Locate the cell with the specified text and output its [x, y] center coordinate. 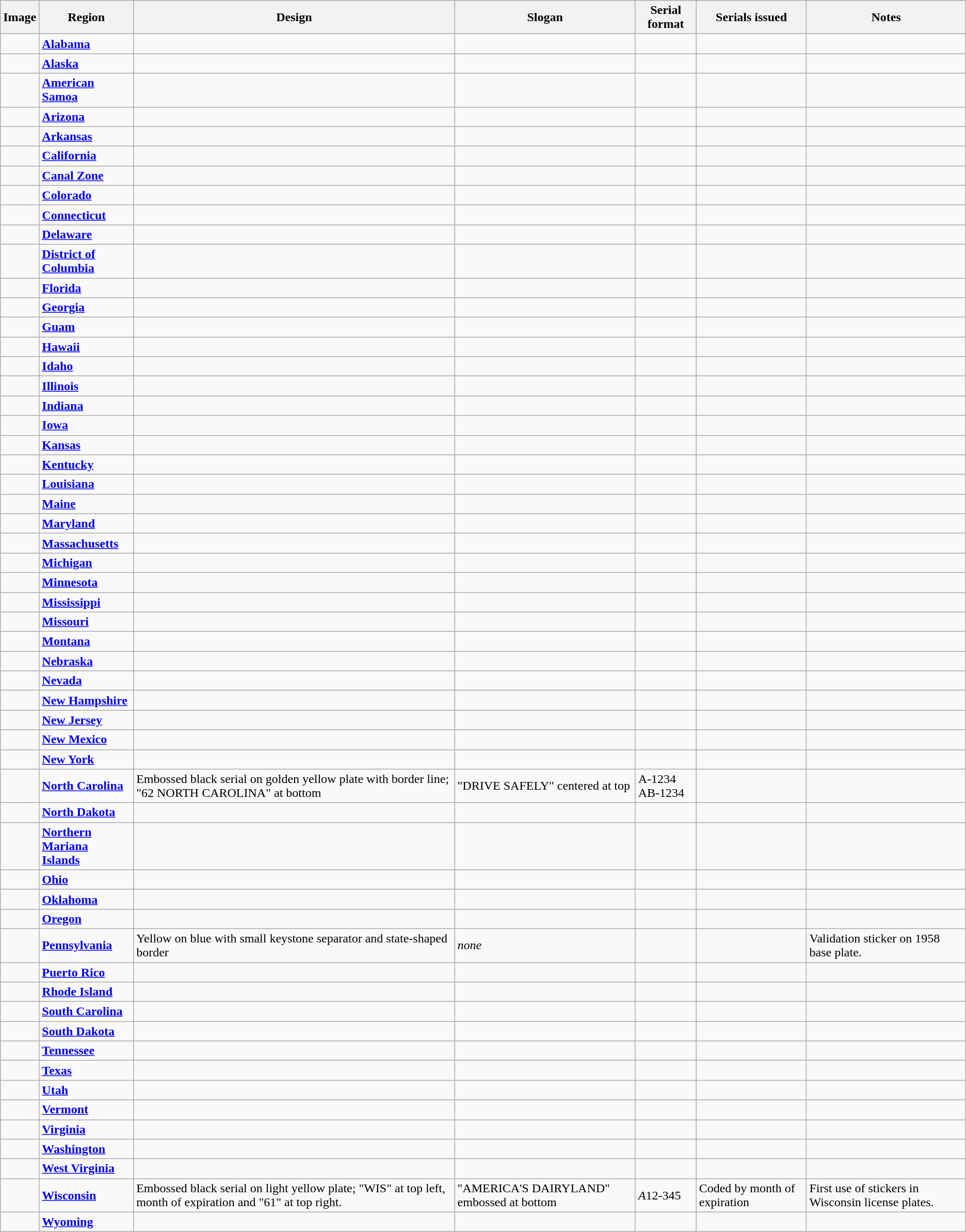
Delaware [87, 234]
Minnesota [87, 582]
Idaho [87, 366]
Georgia [87, 308]
Wisconsin [87, 1195]
Ohio [87, 879]
Missouri [87, 622]
Maryland [87, 523]
Wyoming [87, 1222]
Pennsylvania [87, 946]
North Carolina [87, 786]
Tennessee [87, 1051]
A12-345 [666, 1195]
Florida [87, 287]
Validation sticker on 1958 base plate. [886, 946]
Canal Zone [87, 175]
Design [294, 18]
Alabama [87, 44]
American Samoa [87, 90]
Connecticut [87, 215]
Virginia [87, 1129]
Texas [87, 1070]
Puerto Rico [87, 972]
South Dakota [87, 1031]
Michigan [87, 563]
Vermont [87, 1110]
Iowa [87, 425]
Embossed black serial on light yellow plate; "WIS" at top left, month of expiration and "61" at top right. [294, 1195]
Massachusetts [87, 543]
Region [87, 18]
Nevada [87, 681]
Coded by month of expiration [751, 1195]
South Carolina [87, 1012]
Nebraska [87, 661]
California [87, 156]
New York [87, 759]
Louisiana [87, 484]
A-1234AB-1234 [666, 786]
none [545, 946]
West Virginia [87, 1169]
Oklahoma [87, 899]
"DRIVE SAFELY" centered at top [545, 786]
Washington [87, 1149]
Yellow on blue with small keystone separator and state-shaped border [294, 946]
Guam [87, 327]
Kansas [87, 445]
Northern Mariana Islands [87, 846]
North Dakota [87, 812]
Image [20, 18]
Utah [87, 1090]
Arkansas [87, 136]
New Jersey [87, 720]
Serials issued [751, 18]
Rhode Island [87, 992]
New Hampshire [87, 700]
"AMERICA'S DAIRYLAND" embossed at bottom [545, 1195]
Mississippi [87, 602]
Slogan [545, 18]
Indiana [87, 406]
Maine [87, 504]
Montana [87, 642]
Kentucky [87, 465]
Alaska [87, 63]
Arizona [87, 117]
Colorado [87, 195]
Oregon [87, 919]
Serial format [666, 18]
District ofColumbia [87, 261]
Notes [886, 18]
New Mexico [87, 740]
First use of stickers in Wisconsin license plates. [886, 1195]
Embossed black serial on golden yellow plate with border line; "62 NORTH CAROLINA" at bottom [294, 786]
Illinois [87, 386]
Hawaii [87, 347]
